Capture the cell that displays the provided text and extract its (x, y) central coordinate. 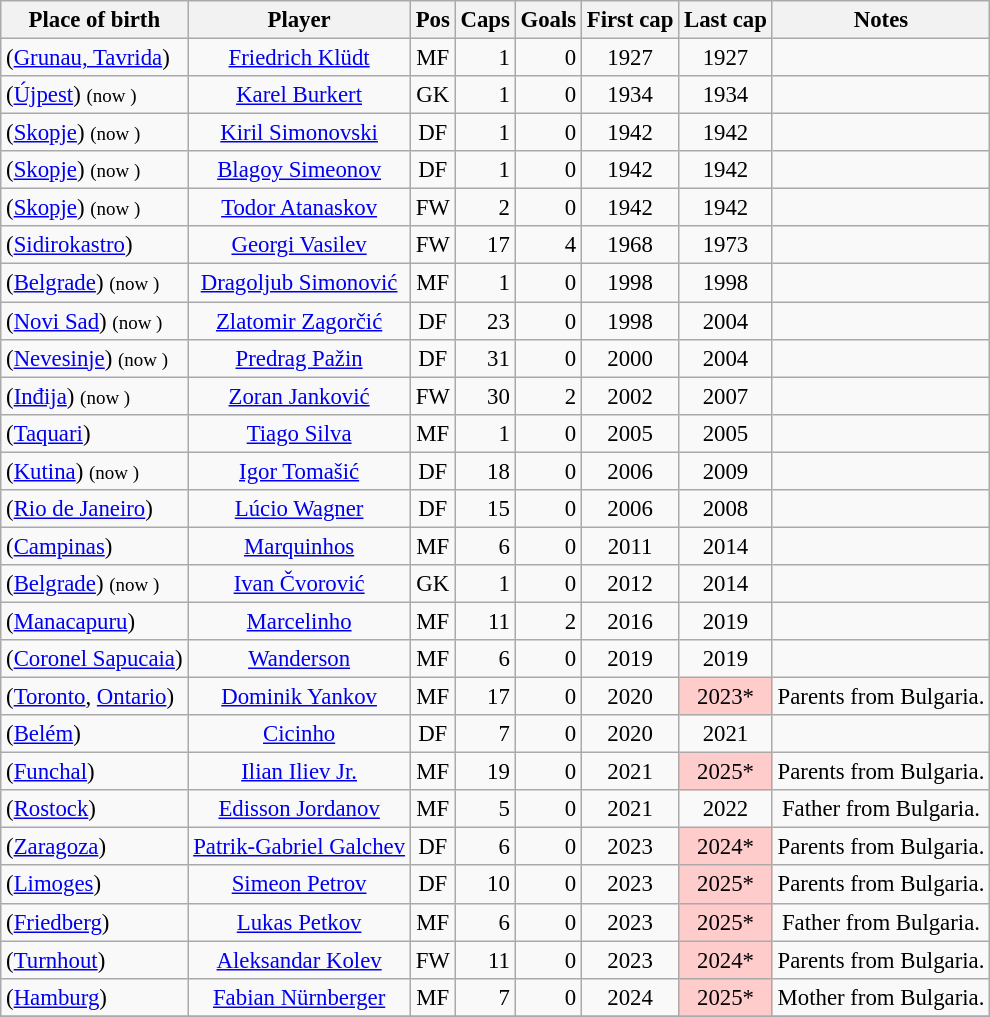
(Friedberg) (94, 922)
Igor Tomašić (300, 471)
Dragoljub Simonović (300, 283)
(Nevesinje) (now ) (94, 358)
2011 (630, 546)
4 (548, 245)
(Toronto, Ontario) (94, 697)
Zlatomir Zagorčić (300, 321)
2009 (726, 471)
Wanderson (300, 659)
Fabian Nürnberger (300, 997)
Dominik Yankov (300, 697)
2012 (630, 584)
2022 (726, 809)
Pos (432, 20)
Karel Burkert (300, 95)
(Rostock) (94, 809)
(Belém) (94, 734)
(Rio de Janeiro) (94, 509)
(Újpest) (now ) (94, 95)
30 (485, 396)
15 (485, 509)
23 (485, 321)
31 (485, 358)
Predrag Pažin (300, 358)
Marquinhos (300, 546)
19 (485, 772)
1968 (630, 245)
Aleksandar Kolev (300, 960)
(Kutina) (now ) (94, 471)
Simeon Petrov (300, 885)
Tiago Silva (300, 433)
Kiril Simonovski (300, 133)
18 (485, 471)
(Coronel Sapucaia) (94, 659)
Patrik-Gabriel Galchev (300, 847)
2000 (630, 358)
2008 (726, 509)
10 (485, 885)
(Manacapuru) (94, 621)
2002 (630, 396)
(Limoges) (94, 885)
Last cap (726, 20)
(Hamburg) (94, 997)
First cap (630, 20)
Cicinho (300, 734)
Ivan Čvorović (300, 584)
(Inđija) (now ) (94, 396)
Friedrich Klüdt (300, 58)
2007 (726, 396)
Zoran Janković (300, 396)
Place of birth (94, 20)
5 (485, 809)
Player (300, 20)
Notes (880, 20)
(Taquari) (94, 433)
Todor Atanaskov (300, 208)
2016 (630, 621)
Ilian Iliev Jr. (300, 772)
Edisson Jordanov (300, 809)
2024 (630, 997)
(Campinas) (94, 546)
(Grunau, Tavrida) (94, 58)
(Sidirokastro) (94, 245)
Lúcio Wagner (300, 509)
(Funchal) (94, 772)
Marcelinho (300, 621)
(Zaragoza) (94, 847)
Caps (485, 20)
2023* (726, 697)
(Turnhout) (94, 960)
Mother from Bulgaria. (880, 997)
(Novi Sad) (now ) (94, 321)
1973 (726, 245)
Georgi Vasilev (300, 245)
Lukas Petkov (300, 922)
Goals (548, 20)
Blagoy Simeonov (300, 170)
